From the cell containing the given text, extract its center point as [X, Y] coordinate. 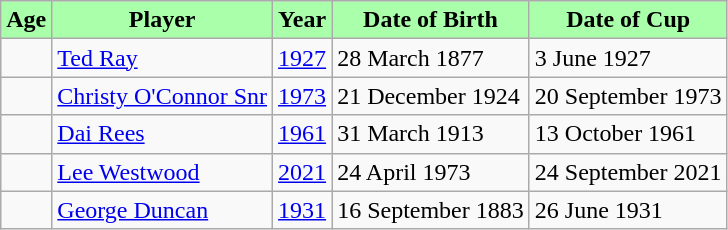
Year [302, 20]
Date of Birth [431, 20]
Christy O'Connor Snr [162, 96]
1973 [302, 96]
13 October 1961 [628, 134]
20 September 1973 [628, 96]
3 June 1927 [628, 58]
Date of Cup [628, 20]
2021 [302, 172]
Ted Ray [162, 58]
1931 [302, 210]
1927 [302, 58]
Dai Rees [162, 134]
21 December 1924 [431, 96]
1961 [302, 134]
24 April 1973 [431, 172]
Age [26, 20]
Player [162, 20]
Lee Westwood [162, 172]
31 March 1913 [431, 134]
George Duncan [162, 210]
16 September 1883 [431, 210]
24 September 2021 [628, 172]
28 March 1877 [431, 58]
26 June 1931 [628, 210]
